Return the (X, Y) coordinate for the center point of the cell that contains the specified text.  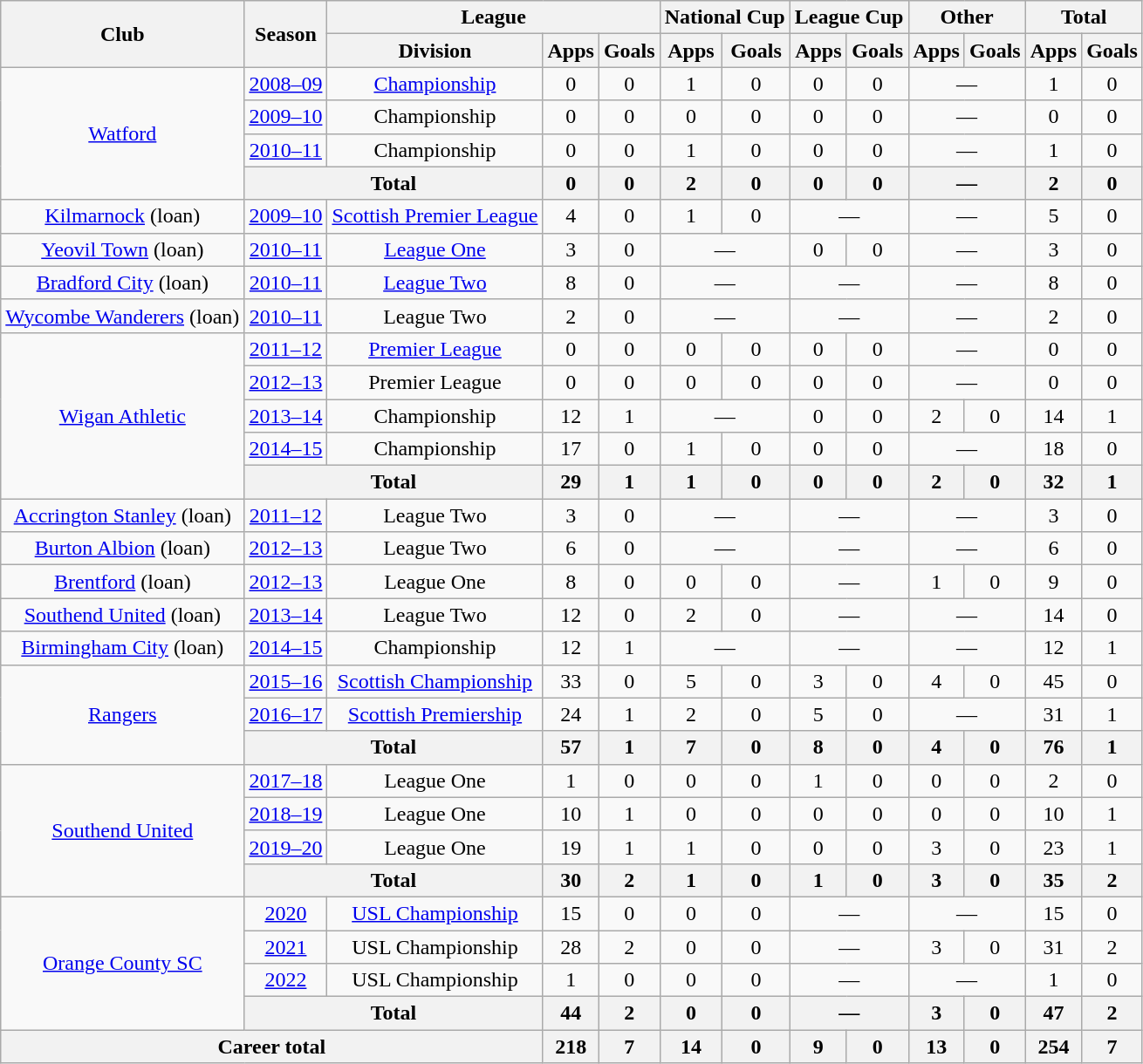
2017–18 (286, 781)
24 (571, 714)
Birmingham City (loan) (122, 648)
Burton Albion (loan) (122, 549)
Scottish Premiership (435, 714)
Wigan Athletic (122, 415)
Rangers (122, 714)
Career total (272, 1047)
League Cup (849, 17)
76 (1053, 747)
35 (1053, 880)
2020 (286, 913)
Accrington Stanley (loan) (122, 515)
57 (571, 747)
218 (571, 1047)
13 (936, 1047)
28 (571, 946)
2015–16 (286, 681)
32 (1053, 482)
23 (1053, 847)
2022 (286, 980)
2018–19 (286, 814)
45 (1053, 681)
National Cup (724, 17)
2016–17 (286, 714)
254 (1053, 1047)
44 (571, 1013)
19 (571, 847)
2008–09 (286, 84)
Division (435, 51)
Watford (122, 133)
2019–20 (286, 847)
47 (1053, 1013)
29 (571, 482)
Other (967, 17)
Southend United (122, 830)
Club (122, 34)
Brentford (loan) (122, 582)
Scottish Championship (435, 681)
Southend United (loan) (122, 615)
League (494, 17)
Orange County SC (122, 963)
30 (571, 880)
18 (1053, 449)
33 (571, 681)
Scottish Premier League (435, 216)
2021 (286, 946)
Season (286, 34)
Kilmarnock (loan) (122, 216)
Bradford City (loan) (122, 283)
Yeovil Town (loan) (122, 249)
17 (571, 449)
Wycombe Wanderers (loan) (122, 316)
